Extract the (x, y) coordinate from the center of the cell holding the provided text.  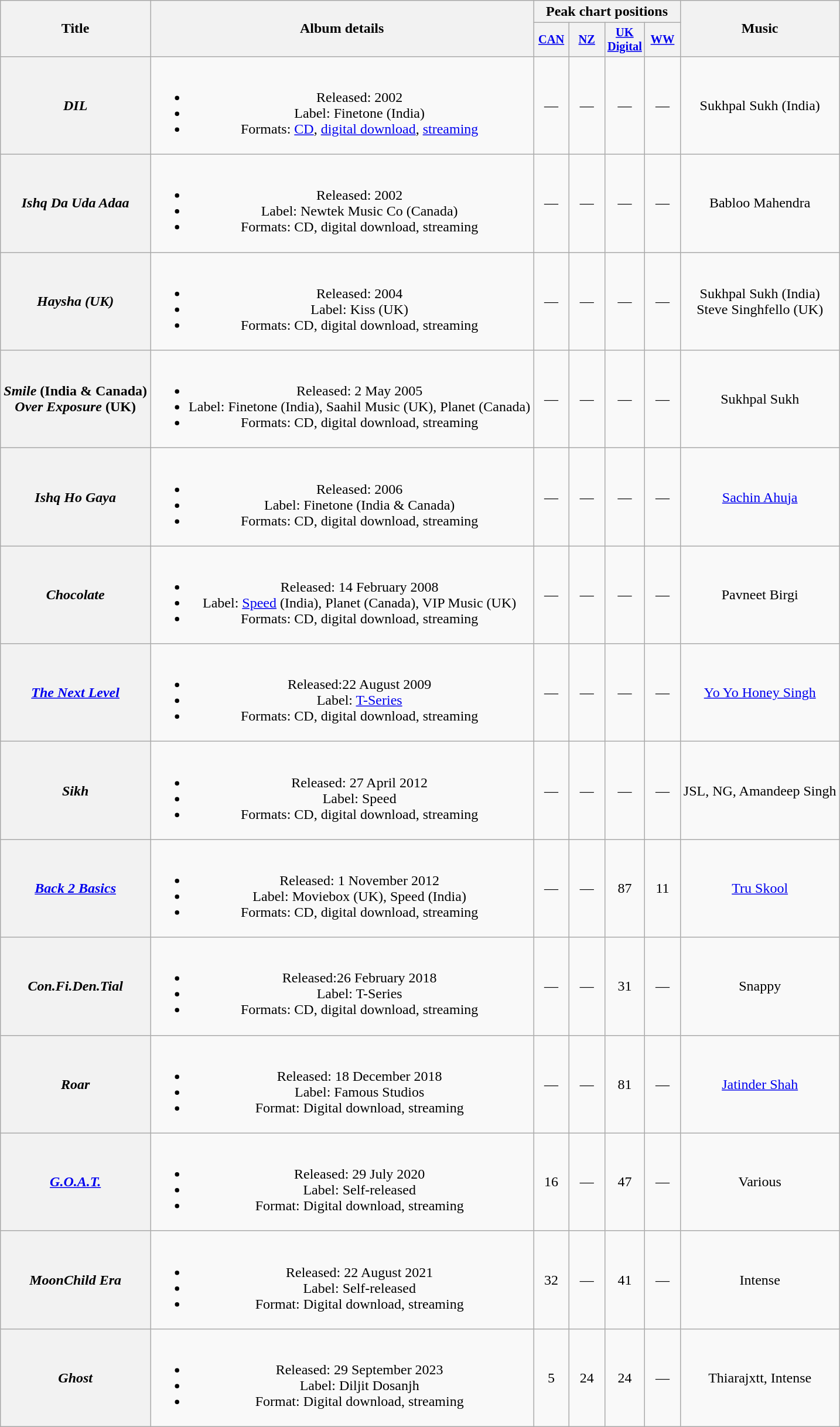
87 (624, 888)
Roar (76, 1084)
Released: 2 May 2005Label: Finetone (India), Saahil Music (UK), Planet (Canada)Formats: CD, digital download, streaming (342, 400)
Ishq Ho Gaya (76, 497)
Released: 29 September 2023Label: Diljit DosanjhFormat: Digital download, streaming (342, 1378)
UK Digital (624, 40)
Sikh (76, 791)
11 (663, 888)
CAN (552, 40)
Ishq Da Uda Adaa (76, 204)
16 (552, 1182)
Released: 2006Label: Finetone (India & Canada)Formats: CD, digital download, streaming (342, 497)
Released: 14 February 2008Label: Speed (India), Planet (Canada), VIP Music (UK)Formats: CD, digital download, streaming (342, 595)
Peak chart positions (607, 12)
Released: 2002Label: Newtek Music Co (Canada)Formats: CD, digital download, streaming (342, 204)
Various (760, 1182)
Released: 2002Label: Finetone (India)Formats: CD, digital download, streaming (342, 105)
Music (760, 29)
Album details (342, 29)
DIL (76, 105)
MoonChild Era (76, 1279)
Released: 2004Label: Kiss (UK)Formats: CD, digital download, streaming (342, 301)
Title (76, 29)
The Next Level (76, 692)
Sukhpal Sukh (India) (760, 105)
NZ (587, 40)
Released: 1 November 2012Label: Moviebox (UK), Speed (India)Formats: CD, digital download, streaming (342, 888)
Released: 29 July 2020Label: Self-releasedFormat: Digital download, streaming (342, 1182)
5 (552, 1378)
Babloo Mahendra (760, 204)
Sukhpal Sukh (India)Steve Singhfello (UK) (760, 301)
Ghost (76, 1378)
Yo Yo Honey Singh (760, 692)
Thiarajxtt, Intense (760, 1378)
Released:22 August 2009Label: T-SeriesFormats: CD, digital download, streaming (342, 692)
Intense (760, 1279)
G.O.A.T. (76, 1182)
Sukhpal Sukh (760, 400)
41 (624, 1279)
JSL, NG, Amandeep Singh (760, 791)
Pavneet Birgi (760, 595)
WW (663, 40)
Con.Fi.Den.Tial (76, 986)
Released:26 February 2018Label: T-SeriesFormats: CD, digital download, streaming (342, 986)
Smile (India & Canada)Over Exposure (UK) (76, 400)
Released: 22 August 2021Label: Self-releasedFormat: Digital download, streaming (342, 1279)
Tru Skool (760, 888)
Back 2 Basics (76, 888)
Snappy (760, 986)
Released: 27 April 2012Label: SpeedFormats: CD, digital download, streaming (342, 791)
81 (624, 1084)
Chocolate (76, 595)
31 (624, 986)
47 (624, 1182)
Haysha (UK) (76, 301)
Released: 18 December 2018Label: Famous StudiosFormat: Digital download, streaming (342, 1084)
Jatinder Shah (760, 1084)
32 (552, 1279)
Sachin Ahuja (760, 497)
